Search for the cell housing the specified text and yield its [x, y] center coordinate. 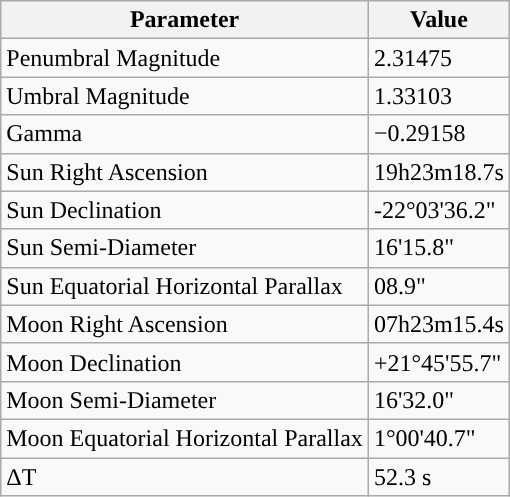
Moon Semi-Diameter [185, 400]
Gamma [185, 134]
07h23m15.4s [438, 324]
ΔT [185, 477]
Sun Right Ascension [185, 172]
−0.29158 [438, 134]
Sun Semi-Diameter [185, 248]
-22°03'36.2" [438, 210]
Penumbral Magnitude [185, 58]
16'15.8" [438, 248]
Value [438, 20]
16'32.0" [438, 400]
Moon Declination [185, 362]
52.3 s [438, 477]
1.33103 [438, 96]
Moon Equatorial Horizontal Parallax [185, 438]
Parameter [185, 20]
Umbral Magnitude [185, 96]
Sun Equatorial Horizontal Parallax [185, 286]
1°00'40.7" [438, 438]
Moon Right Ascension [185, 324]
Sun Declination [185, 210]
08.9" [438, 286]
2.31475 [438, 58]
19h23m18.7s [438, 172]
+21°45'55.7" [438, 362]
